Output the (X, Y) coordinate of the center of the cell containing the given text.  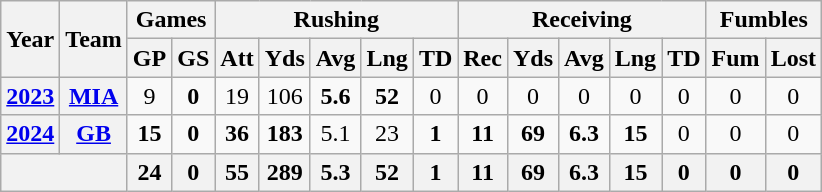
183 (284, 134)
55 (237, 172)
289 (284, 172)
Team (94, 39)
GS (194, 58)
MIA (94, 96)
5.3 (336, 172)
24 (149, 172)
5.6 (336, 96)
Games (170, 20)
Rushing (336, 20)
Lost (793, 58)
2023 (30, 96)
Year (30, 39)
Receiving (582, 20)
5.1 (336, 134)
Fum (736, 58)
19 (237, 96)
9 (149, 96)
Rec (483, 58)
106 (284, 96)
GP (149, 58)
36 (237, 134)
Att (237, 58)
Fumbles (764, 20)
23 (387, 134)
2024 (30, 134)
GB (94, 134)
